Detect which cell encompasses the target text, then output its (X, Y) center coordinate. 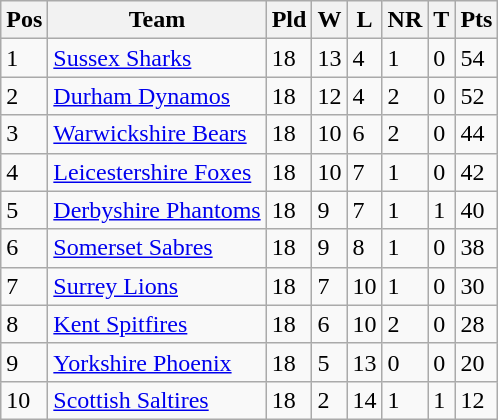
Somerset Sabres (157, 248)
Pos (24, 20)
Sussex Sharks (157, 58)
3 (24, 134)
30 (476, 286)
44 (476, 134)
Pts (476, 20)
T (442, 20)
Leicestershire Foxes (157, 172)
Surrey Lions (157, 286)
Team (157, 20)
Durham Dynamos (157, 96)
14 (364, 400)
Yorkshire Phoenix (157, 362)
20 (476, 362)
Kent Spitfires (157, 324)
40 (476, 210)
Pld (289, 20)
28 (476, 324)
L (364, 20)
52 (476, 96)
Derbyshire Phantoms (157, 210)
38 (476, 248)
Warwickshire Bears (157, 134)
W (330, 20)
42 (476, 172)
NR (405, 20)
Scottish Saltires (157, 400)
54 (476, 58)
